For the text-containing cell, return its midpoint in [X, Y] coordinate format. 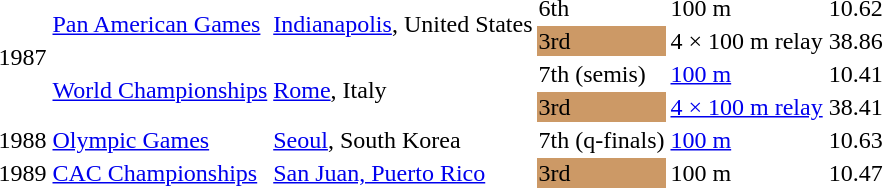
7th (q-finals) [602, 140]
San Juan, Puerto Rico [403, 173]
Rome, Italy [403, 90]
Seoul, South Korea [403, 140]
7th (semis) [602, 74]
Olympic Games [160, 140]
CAC Championships [160, 173]
World Championships [160, 90]
